For the text-containing cell, return its midpoint in [x, y] coordinate format. 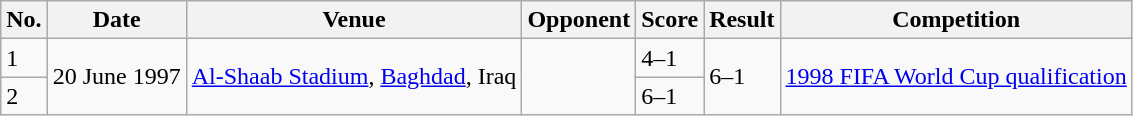
2 [24, 96]
Venue [354, 20]
20 June 1997 [116, 77]
No. [24, 20]
Date [116, 20]
1 [24, 58]
4–1 [670, 58]
Al-Shaab Stadium, Baghdad, Iraq [354, 77]
Competition [956, 20]
Result [742, 20]
Score [670, 20]
1998 FIFA World Cup qualification [956, 77]
Opponent [579, 20]
